For the text-containing cell, return its midpoint in (x, y) coordinate format. 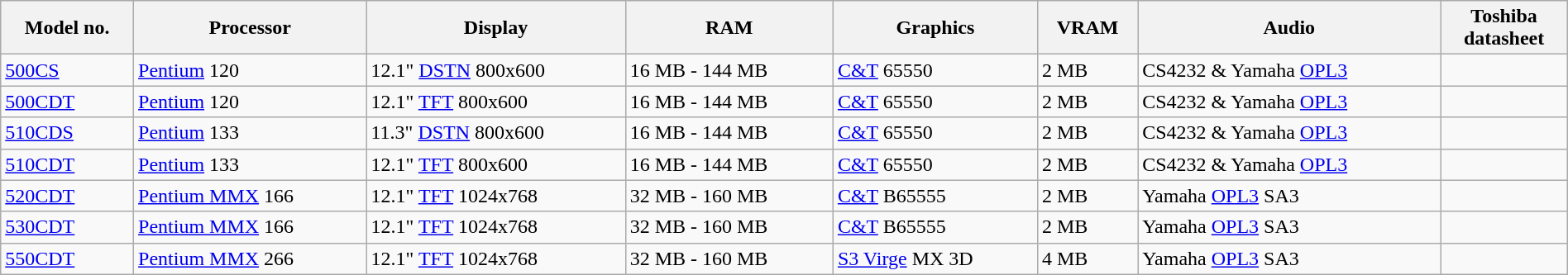
550CDT (68, 258)
Model no. (68, 28)
11.3" DSTN 800x600 (496, 133)
530CDT (68, 227)
Processor (250, 28)
520CDT (68, 196)
510CDT (68, 164)
Graphics (935, 28)
Toshibadatasheet (1503, 28)
510CDS (68, 133)
RAM (729, 28)
500CS (68, 70)
500CDT (68, 102)
4 MB (1087, 258)
S3 Virge MX 3D (935, 258)
Display (496, 28)
12.1" DSTN 800x600 (496, 70)
Pentium MMX 266 (250, 258)
Audio (1289, 28)
VRAM (1087, 28)
